Capture the cell that displays the provided text and extract its [X, Y] central coordinate. 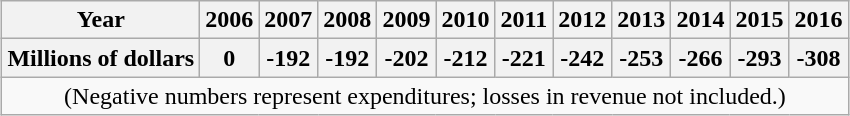
2010 [466, 20]
2007 [288, 20]
2013 [642, 20]
(Negative numbers represent expenditures; losses in revenue not included.) [425, 96]
Year [101, 20]
2015 [760, 20]
2006 [230, 20]
2012 [582, 20]
0 [230, 58]
2009 [406, 20]
-202 [406, 58]
-221 [524, 58]
-212 [466, 58]
-242 [582, 58]
2016 [818, 20]
2011 [524, 20]
2008 [348, 20]
Millions of dollars [101, 58]
-293 [760, 58]
-253 [642, 58]
-266 [700, 58]
2014 [700, 20]
-308 [818, 58]
